Output the (X, Y) coordinate of the center of the cell containing the given text.  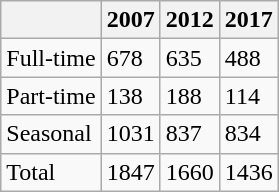
678 (130, 58)
1847 (130, 172)
834 (248, 134)
1660 (190, 172)
188 (190, 96)
837 (190, 134)
488 (248, 58)
1031 (130, 134)
Full-time (51, 58)
2017 (248, 20)
Seasonal (51, 134)
635 (190, 58)
Total (51, 172)
114 (248, 96)
2012 (190, 20)
2007 (130, 20)
Part-time (51, 96)
1436 (248, 172)
138 (130, 96)
